Scan for the cell matching the given text and deliver its [x, y] coordinate at center. 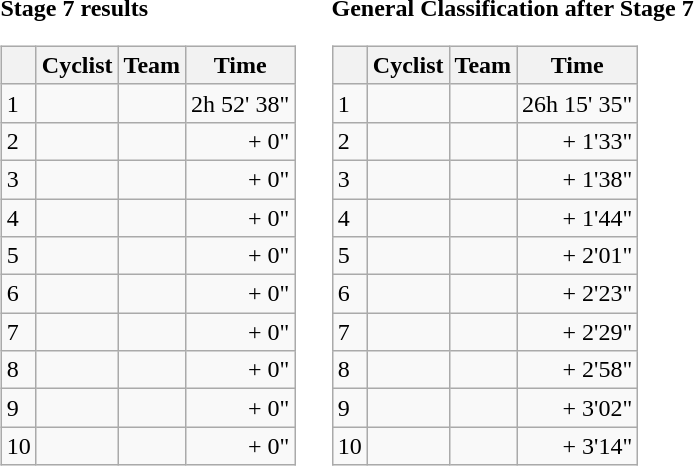
+ 3'14" [578, 446]
+ 1'44" [578, 217]
2h 52' 38" [240, 103]
26h 15' 35" [578, 103]
+ 2'23" [578, 294]
+ 2'01" [578, 256]
+ 3'02" [578, 408]
+ 1'38" [578, 179]
+ 2'58" [578, 370]
+ 1'33" [578, 141]
+ 2'29" [578, 332]
